Capture the cell that displays the provided text and extract its (X, Y) central coordinate. 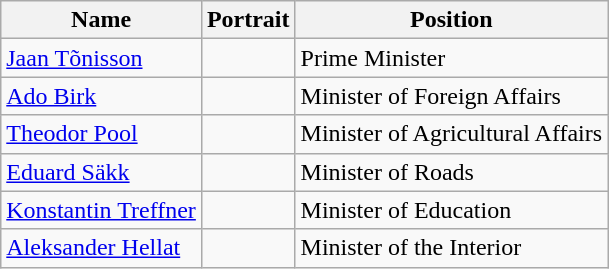
Minister of Agricultural Affairs (452, 134)
Ado Birk (102, 96)
Position (452, 20)
Konstantin Treffner (102, 210)
Minister of the Interior (452, 248)
Theodor Pool (102, 134)
Jaan Tõnisson (102, 58)
Eduard Säkk (102, 172)
Aleksander Hellat (102, 248)
Minister of Foreign Affairs (452, 96)
Prime Minister (452, 58)
Minister of Education (452, 210)
Minister of Roads (452, 172)
Name (102, 20)
Portrait (248, 20)
